Capture the cell that displays the provided text and extract its (x, y) central coordinate. 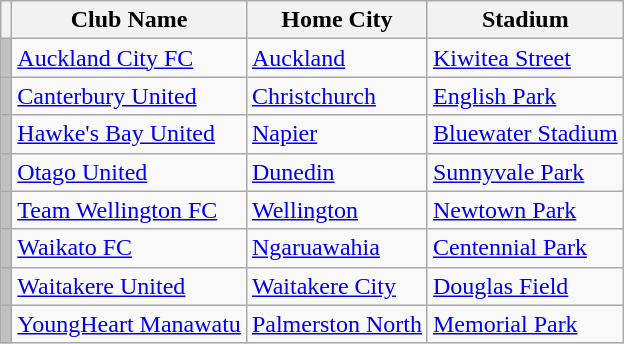
Otago United (130, 172)
Memorial Park (525, 324)
Ngaruawahia (336, 248)
Stadium (525, 20)
Club Name (130, 20)
Auckland (336, 58)
Auckland City FC (130, 58)
Waitakere United (130, 286)
Napier (336, 134)
Hawke's Bay United (130, 134)
Christchurch (336, 96)
Sunnyvale Park (525, 172)
Douglas Field (525, 286)
Newtown Park (525, 210)
YoungHeart Manawatu (130, 324)
Canterbury United (130, 96)
Kiwitea Street (525, 58)
Palmerston North (336, 324)
Centennial Park (525, 248)
English Park (525, 96)
Bluewater Stadium (525, 134)
Wellington (336, 210)
Home City (336, 20)
Dunedin (336, 172)
Waitakere City (336, 286)
Team Wellington FC (130, 210)
Waikato FC (130, 248)
